Pinpoint the cell where the given text exists, returning its [x, y] midpoint coordinate. 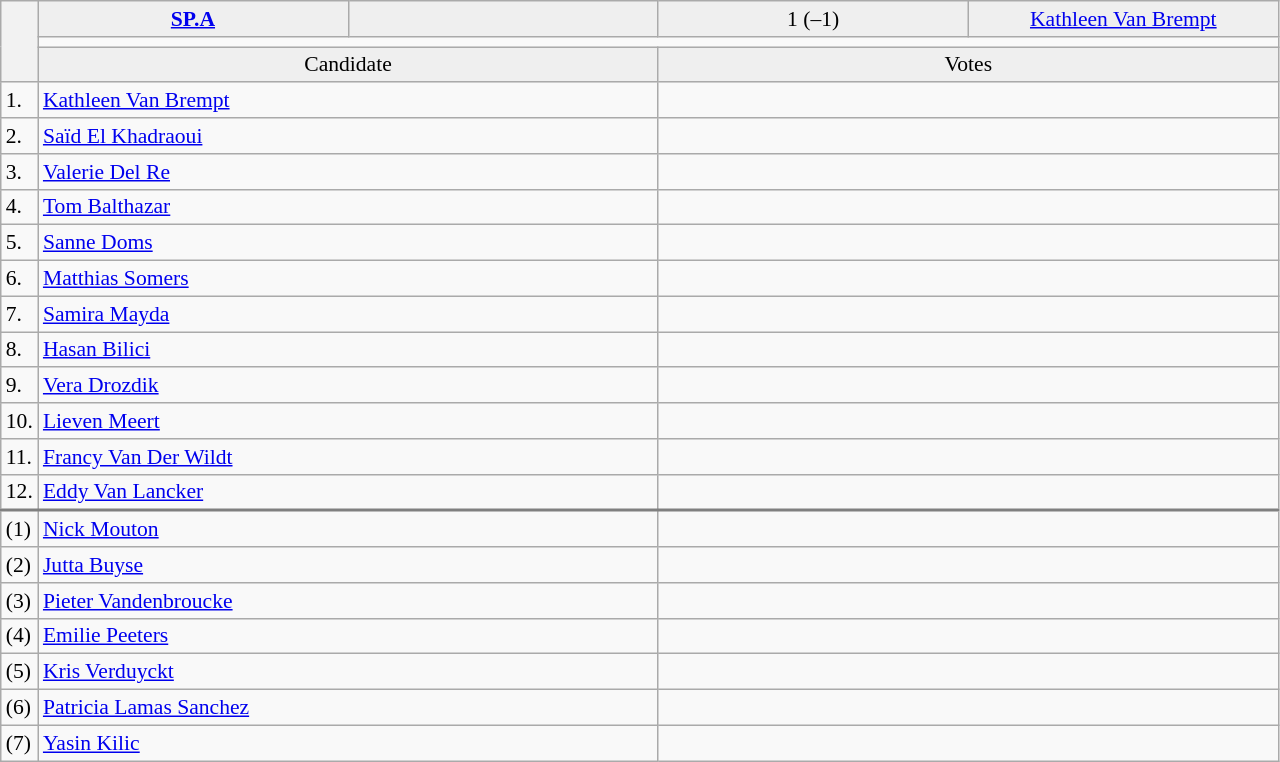
Sanne Doms [348, 243]
(6) [20, 708]
(4) [20, 636]
4. [20, 207]
Samira Mayda [348, 314]
1 (–1) [813, 19]
Yasin Kilic [348, 743]
5. [20, 243]
Eddy Van Lancker [348, 492]
(1) [20, 529]
Lieven Meert [348, 421]
Francy Van Der Wildt [348, 457]
SP.A [193, 19]
(7) [20, 743]
8. [20, 350]
Pieter Vandenbroucke [348, 601]
Saïd El Khadraoui [348, 136]
2. [20, 136]
Kris Verduyckt [348, 672]
(5) [20, 672]
Patricia Lamas Sanchez [348, 708]
Vera Drozdik [348, 386]
7. [20, 314]
3. [20, 172]
Valerie Del Re [348, 172]
Hasan Bilici [348, 350]
9. [20, 386]
(3) [20, 601]
Emilie Peeters [348, 636]
6. [20, 279]
Tom Balthazar [348, 207]
(2) [20, 565]
Jutta Buyse [348, 565]
Candidate [348, 65]
1. [20, 101]
10. [20, 421]
12. [20, 492]
11. [20, 457]
Votes [968, 65]
Nick Mouton [348, 529]
Matthias Somers [348, 279]
